Locate the cell with the specified text and output its [x, y] center coordinate. 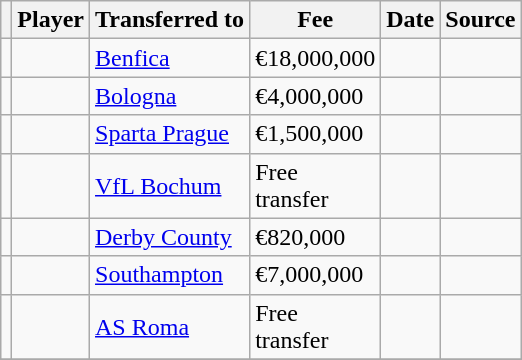
€1,500,000 [316, 134]
€820,000 [316, 237]
Benfica [170, 58]
Derby County [170, 237]
Fee [316, 20]
Sparta Prague [170, 134]
€4,000,000 [316, 96]
Date [410, 20]
Transferred to [170, 20]
Source [480, 20]
Southampton [170, 275]
VfL Bochum [170, 186]
€7,000,000 [316, 275]
Bologna [170, 96]
€18,000,000 [316, 58]
Player [51, 20]
AS Roma [170, 326]
